Locate the cell with the specified text and output its (X, Y) center coordinate. 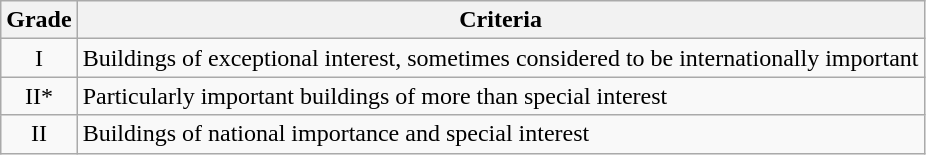
Grade (39, 20)
Criteria (500, 20)
II* (39, 96)
II (39, 134)
I (39, 58)
Buildings of national importance and special interest (500, 134)
Buildings of exceptional interest, sometimes considered to be internationally important (500, 58)
Particularly important buildings of more than special interest (500, 96)
